Capture the cell that displays the provided text and extract its (X, Y) central coordinate. 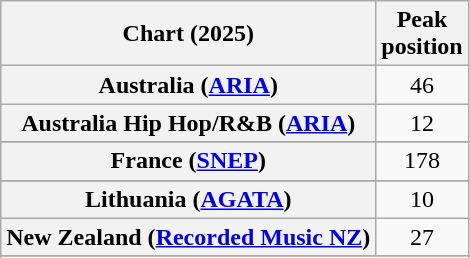
Australia (ARIA) (188, 85)
178 (422, 161)
Lithuania (AGATA) (188, 199)
46 (422, 85)
Peakposition (422, 34)
Australia Hip Hop/R&B (ARIA) (188, 123)
Chart (2025) (188, 34)
12 (422, 123)
New Zealand (Recorded Music NZ) (188, 237)
27 (422, 237)
10 (422, 199)
France (SNEP) (188, 161)
